Identify which cell holds the provided text, then report its (X, Y) central coordinate. 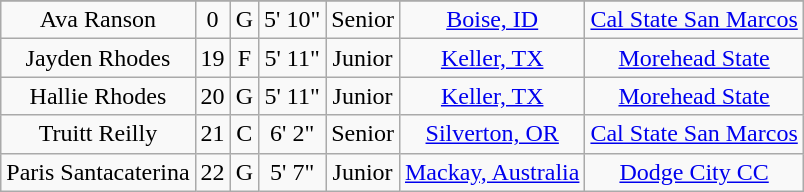
Mackay, Australia (492, 172)
22 (212, 172)
Silverton, OR (492, 134)
C (244, 134)
Boise, ID (492, 20)
21 (212, 134)
Dodge City CC (694, 172)
19 (212, 58)
5' 10" (292, 20)
F (244, 58)
Hallie Rhodes (98, 96)
Jayden Rhodes (98, 58)
5' 7" (292, 172)
6' 2" (292, 134)
0 (212, 20)
Paris Santacaterina (98, 172)
Ava Ranson (98, 20)
Truitt Reilly (98, 134)
20 (212, 96)
